Return [X, Y] of the center of cell containing provided text 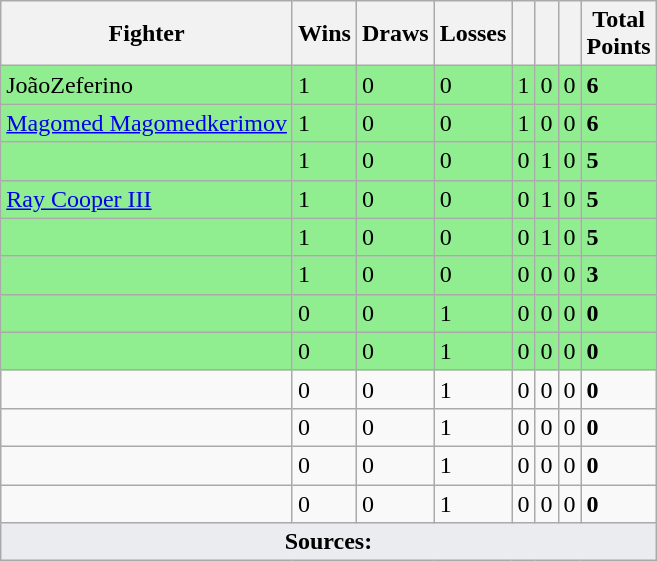
Fighter [147, 34]
Total Points [618, 34]
Magomed Magomedkerimov [147, 123]
Losses [473, 34]
Sources: [328, 542]
3 [618, 275]
Ray Cooper III [147, 199]
JoãoZeferino [147, 85]
Wins [324, 34]
Draws [395, 34]
